Output the (X, Y) coordinate of the center of the cell containing the given text.  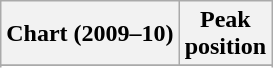
Chart (2009–10) (90, 34)
Peak position (225, 34)
